From the cell containing the given text, extract its center point as (x, y) coordinate. 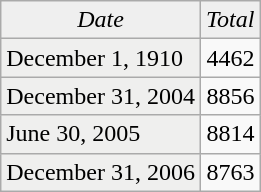
December 1, 1910 (101, 58)
December 31, 2004 (101, 96)
Total (230, 20)
4462 (230, 58)
8856 (230, 96)
8763 (230, 172)
December 31, 2006 (101, 172)
8814 (230, 134)
Date (101, 20)
June 30, 2005 (101, 134)
